Pinpoint the cell where the given text exists, returning its [X, Y] midpoint coordinate. 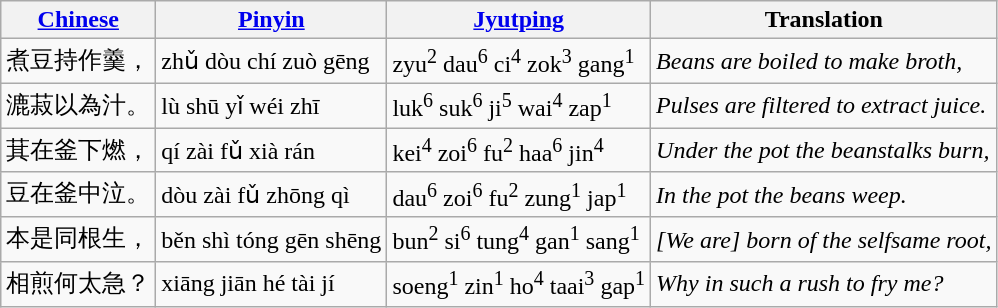
bun2 si6 tung4 gan1 sang1 [519, 240]
lù shū yǐ wéi zhī [272, 106]
Jyutping [519, 20]
zyu2 dau6 ci4 zok3 gang1 [519, 62]
In the pot the beans weep. [824, 194]
zhǔ dòu chí zuò gēng [272, 62]
běn shì tóng gēn shēng [272, 240]
煮豆持作羹， [78, 62]
漉菽以為汁。 [78, 106]
豆在釜中泣。 [78, 194]
萁在釜下燃， [78, 150]
本是同根生， [78, 240]
Beans are boiled to make broth, [824, 62]
soeng1 zin1 ho4 taai3 gap1 [519, 284]
qí zài fǔ xià rán [272, 150]
kei4 zoi6 fu2 haa6 jin4 [519, 150]
Pinyin [272, 20]
Why in such a rush to fry me? [824, 284]
Pulses are filtered to extract juice. [824, 106]
Under the pot the beanstalks burn, [824, 150]
luk6 suk6 ji5 wai4 zap1 [519, 106]
相煎何太急？ [78, 284]
dòu zài fǔ zhōng qì [272, 194]
xiāng jiān hé tài jí [272, 284]
Translation [824, 20]
Chinese [78, 20]
[We are] born of the selfsame root, [824, 240]
dau6 zoi6 fu2 zung1 jap1 [519, 194]
